Detect which cell encompasses the target text, then output its (x, y) center coordinate. 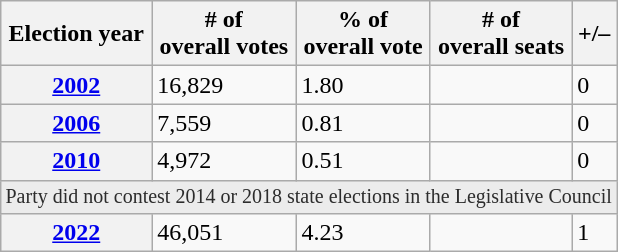
2002 (76, 85)
% ofoverall vote (363, 34)
Election year (76, 34)
1.80 (363, 85)
4,972 (224, 161)
# ofoverall seats (500, 34)
+/– (594, 34)
0.51 (363, 161)
0.81 (363, 123)
1 (594, 232)
2006 (76, 123)
2010 (76, 161)
4.23 (363, 232)
7,559 (224, 123)
2022 (76, 232)
16,829 (224, 85)
# ofoverall votes (224, 34)
Party did not contest 2014 or 2018 state elections in the Legislative Council (309, 196)
46,051 (224, 232)
